Detect which cell encompasses the target text, then output its (X, Y) center coordinate. 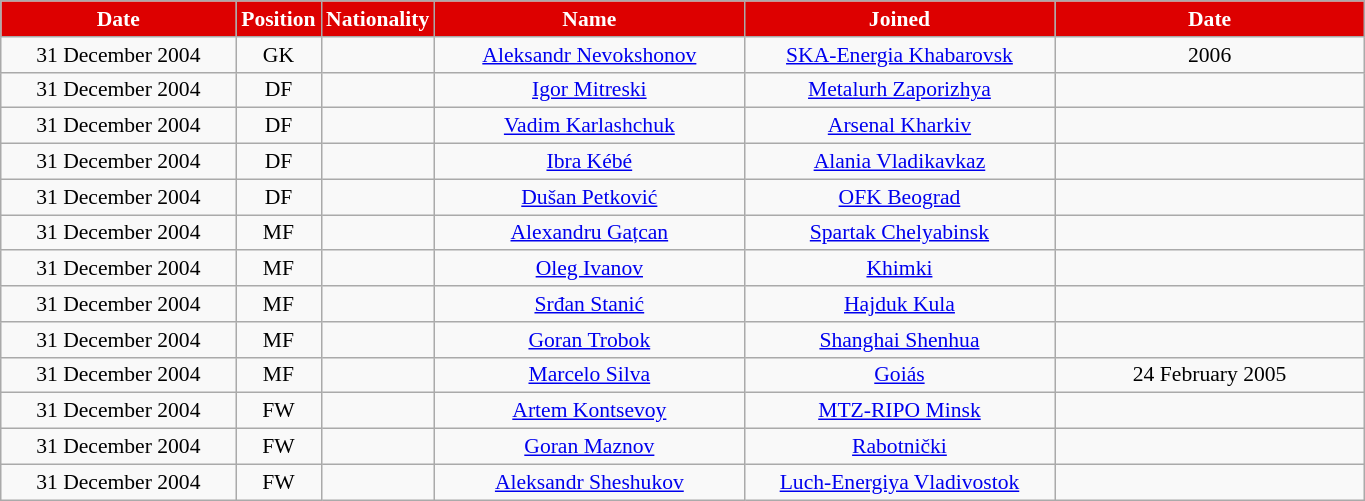
Marcelo Silva (589, 375)
Spartak Chelyabinsk (899, 233)
Hajduk Kula (899, 304)
Luch-Energiya Vladivostok (899, 482)
Joined (899, 19)
Srđan Stanić (589, 304)
Goiás (899, 375)
Goran Trobok (589, 340)
24 February 2005 (1210, 375)
Ibra Kébé (589, 162)
OFK Beograd (899, 197)
Arsenal Kharkiv (899, 126)
SKA-Energia Khabarovsk (899, 55)
Goran Maznov (589, 447)
Aleksandr Nevokshonov (589, 55)
Dušan Petković (589, 197)
Metalurh Zaporizhya (899, 90)
Vadim Karlashchuk (589, 126)
Name (589, 19)
2006 (1210, 55)
Aleksandr Sheshukov (589, 482)
Nationality (378, 19)
Position (278, 19)
Igor Mitreski (589, 90)
Alania Vladikavkaz (899, 162)
MTZ-RIPO Minsk (899, 411)
GK (278, 55)
Artem Kontsevoy (589, 411)
Rabotnički (899, 447)
Shanghai Shenhua (899, 340)
Oleg Ivanov (589, 269)
Khimki (899, 269)
Alexandru Gațcan (589, 233)
